Determine the (X, Y) coordinate at the center of the cell enclosing the given text.  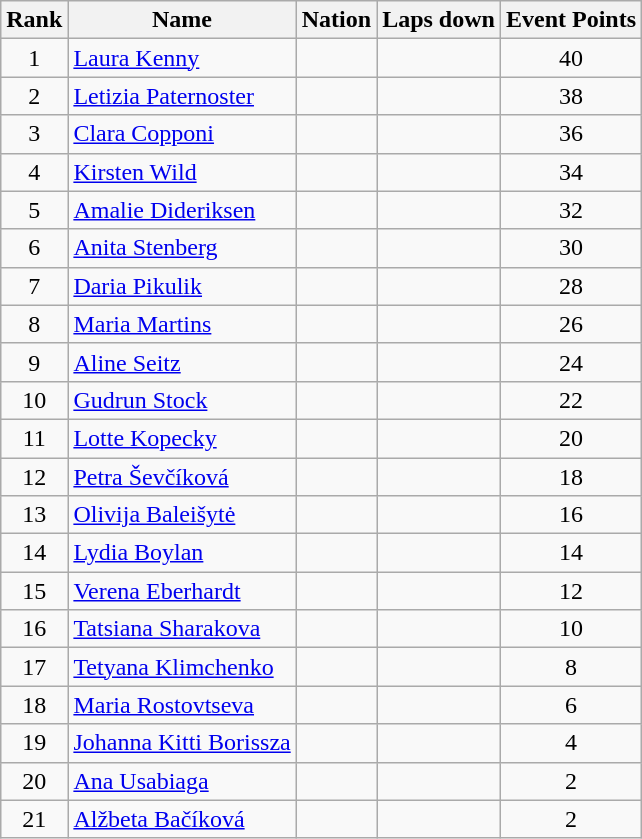
Ana Usabiaga (182, 781)
3 (34, 134)
28 (570, 286)
30 (570, 248)
Olivija Baleišytė (182, 515)
Daria Pikulik (182, 286)
15 (34, 591)
Clara Copponi (182, 134)
34 (570, 172)
36 (570, 134)
Kirsten Wild (182, 172)
19 (34, 743)
Anita Stenberg (182, 248)
Johanna Kitti Borissza (182, 743)
13 (34, 515)
9 (34, 362)
Nation (336, 20)
Amalie Dideriksen (182, 210)
38 (570, 96)
21 (34, 819)
Letizia Paternoster (182, 96)
17 (34, 667)
Petra Ševčíková (182, 477)
Rank (34, 20)
11 (34, 438)
32 (570, 210)
24 (570, 362)
Verena Eberhardt (182, 591)
Lotte Kopecky (182, 438)
7 (34, 286)
Tatsiana Sharakova (182, 629)
Lydia Boylan (182, 553)
Laura Kenny (182, 58)
Laps down (439, 20)
26 (570, 324)
22 (570, 400)
Maria Rostovtseva (182, 705)
Alžbeta Bačíková (182, 819)
Name (182, 20)
5 (34, 210)
40 (570, 58)
Maria Martins (182, 324)
Gudrun Stock (182, 400)
Aline Seitz (182, 362)
1 (34, 58)
Event Points (570, 20)
Tetyana Klimchenko (182, 667)
